Return [X, Y] of the center of cell containing provided text 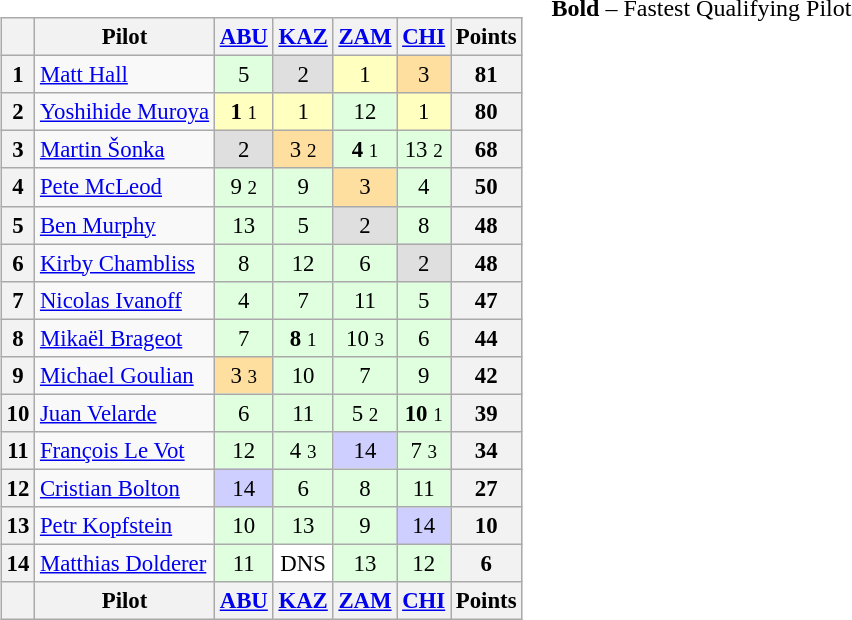
Matthias Dolderer [125, 563]
Mikaël Brageot [125, 338]
1 1 [244, 112]
47 [486, 300]
81 [486, 75]
Kirby Chambliss [125, 263]
9 2 [244, 187]
3 2 [303, 150]
DNS [303, 563]
Petr Kopfstein [125, 526]
34 [486, 451]
4 1 [365, 150]
68 [486, 150]
42 [486, 375]
Pete McLeod [125, 187]
Martin Šonka [125, 150]
80 [486, 112]
Ben Murphy [125, 225]
44 [486, 338]
Cristian Bolton [125, 488]
8 1 [303, 338]
13 2 [424, 150]
39 [486, 413]
10 1 [424, 413]
4 3 [303, 451]
27 [486, 488]
Nicolas Ivanoff [125, 300]
François Le Vot [125, 451]
Matt Hall [125, 75]
10 3 [365, 338]
50 [486, 187]
3 3 [244, 375]
Michael Goulian [125, 375]
Yoshihide Muroya [125, 112]
7 3 [424, 451]
Juan Velarde [125, 413]
5 2 [365, 413]
